Search for the cell housing the specified text and yield its (x, y) center coordinate. 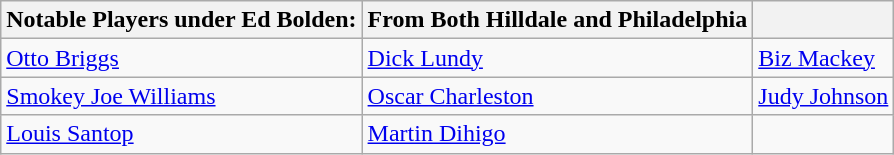
Oscar Charleston (558, 96)
From Both Hilldale and Philadelphia (558, 20)
Louis Santop (182, 134)
Judy Johnson (824, 96)
Dick Lundy (558, 58)
Martin Dihigo (558, 134)
Notable Players under Ed Bolden: (182, 20)
Biz Mackey (824, 58)
Smokey Joe Williams (182, 96)
Otto Briggs (182, 58)
